Identify which cell holds the provided text, then report its [x, y] central coordinate. 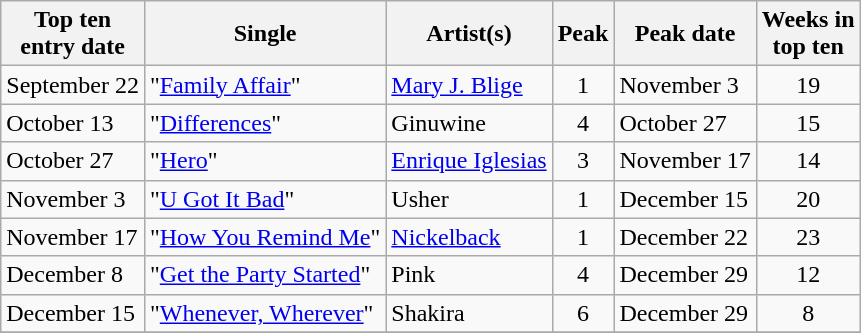
Pink [469, 275]
6 [583, 313]
19 [808, 85]
Mary J. Blige [469, 85]
15 [808, 123]
Shakira [469, 313]
"Family Affair" [264, 85]
20 [808, 199]
"Get the Party Started" [264, 275]
"U Got It Bad" [264, 199]
14 [808, 161]
Usher [469, 199]
"Hero" [264, 161]
Ginuwine [469, 123]
"Differences" [264, 123]
8 [808, 313]
"How You Remind Me" [264, 237]
September 22 [73, 85]
December 8 [73, 275]
Peak date [685, 34]
"Whenever, Wherever" [264, 313]
Nickelback [469, 237]
Top tenentry date [73, 34]
Weeks intop ten [808, 34]
23 [808, 237]
Artist(s) [469, 34]
Enrique Iglesias [469, 161]
3 [583, 161]
12 [808, 275]
December 22 [685, 237]
Single [264, 34]
Peak [583, 34]
October 13 [73, 123]
